Search for the cell housing the specified text and yield its [x, y] center coordinate. 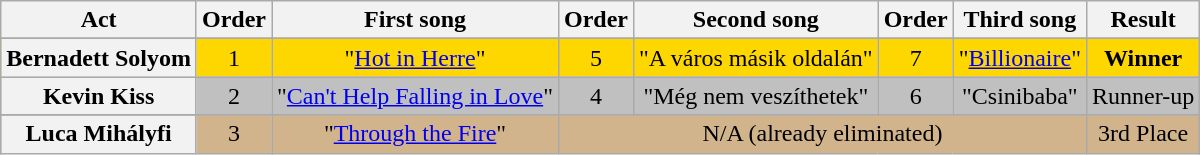
Winner [1142, 58]
"Csinibaba" [1020, 96]
6 [916, 96]
Bernadett Solyom [99, 58]
4 [596, 96]
1 [234, 58]
Kevin Kiss [99, 96]
"Hot in Herre" [416, 58]
"Can't Help Falling in Love" [416, 96]
Result [1142, 20]
Second song [756, 20]
"Through the Fire" [416, 134]
3rd Place [1142, 134]
7 [916, 58]
Runner-up [1142, 96]
"Még nem veszíthetek" [756, 96]
Act [99, 20]
5 [596, 58]
"A város másik oldalán" [756, 58]
Third song [1020, 20]
"Billionaire" [1020, 58]
First song [416, 20]
N/A (already eliminated) [822, 134]
2 [234, 96]
3 [234, 134]
Luca Mihályfi [99, 134]
